Determine the (X, Y) coordinate at the center of the cell enclosing the given text.  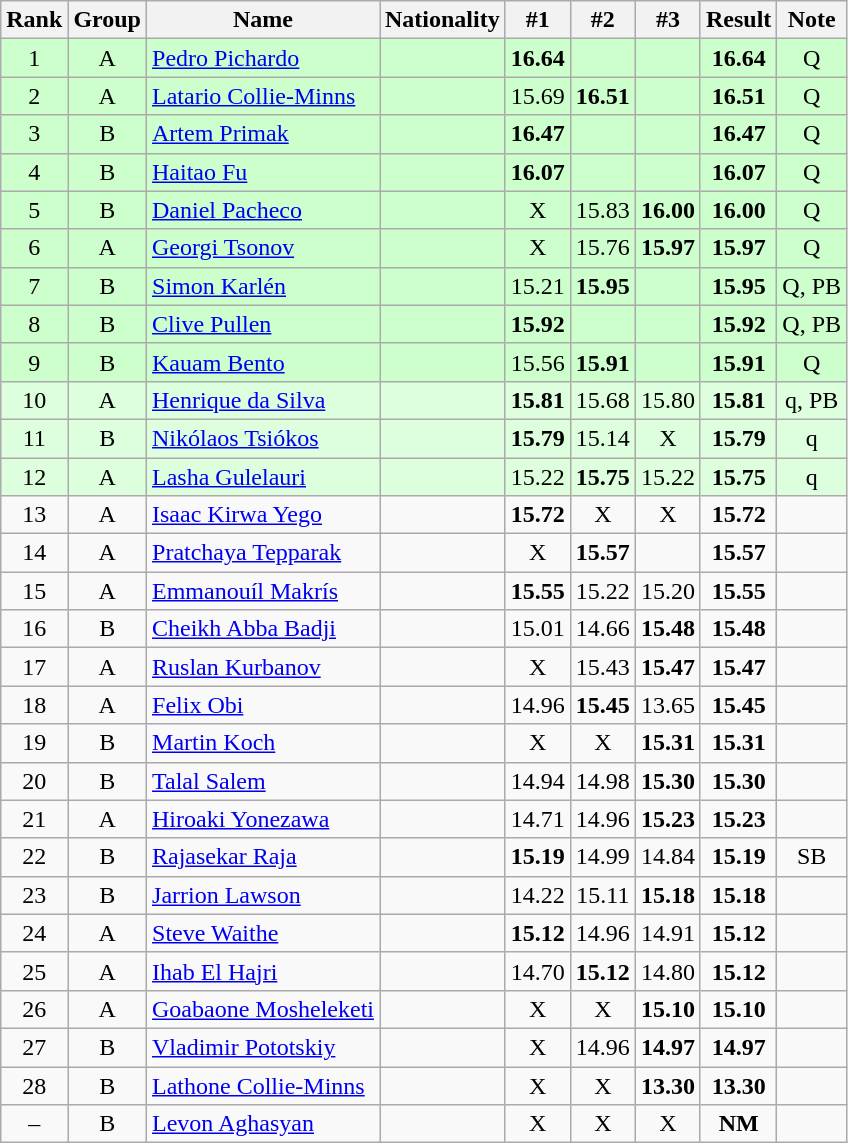
28 (34, 1085)
Isaac Kirwa Yego (264, 515)
Talal Salem (264, 781)
Lasha Gulelauri (264, 477)
11 (34, 438)
25 (34, 971)
15.43 (602, 667)
15.01 (538, 629)
19 (34, 743)
– (34, 1124)
12 (34, 477)
14.80 (668, 971)
8 (34, 324)
18 (34, 705)
14.22 (538, 895)
3 (34, 134)
24 (34, 933)
7 (34, 286)
Lathone Collie-Minns (264, 1085)
9 (34, 362)
21 (34, 819)
Simon Karlén (264, 286)
15.80 (668, 400)
14.91 (668, 933)
15.68 (602, 400)
15.21 (538, 286)
Group (108, 20)
14.70 (538, 971)
22 (34, 857)
Ruslan Kurbanov (264, 667)
Name (264, 20)
Ihab El Hajri (264, 971)
13 (34, 515)
Levon Aghasyan (264, 1124)
13.65 (668, 705)
q, PB (812, 400)
2 (34, 96)
14.98 (602, 781)
Note (812, 20)
Martin Koch (264, 743)
10 (34, 400)
15.20 (668, 591)
Result (738, 20)
Georgi Tsonov (264, 248)
27 (34, 1047)
#1 (538, 20)
Henrique da Silva (264, 400)
1 (34, 58)
Steve Waithe (264, 933)
16 (34, 629)
14.84 (668, 857)
Latario Collie-Minns (264, 96)
Cheikh Abba Badji (264, 629)
Hiroaki Yonezawa (264, 819)
15.69 (538, 96)
15.83 (602, 210)
15.76 (602, 248)
Goabaone Mosheleketi (264, 1009)
15.56 (538, 362)
Clive Pullen (264, 324)
Nationality (443, 20)
Felix Obi (264, 705)
4 (34, 172)
14.66 (602, 629)
#2 (602, 20)
NM (738, 1124)
15.11 (602, 895)
5 (34, 210)
#3 (668, 20)
Pedro Pichardo (264, 58)
Pratchaya Tepparak (264, 553)
Nikólaos Tsiókos (264, 438)
14 (34, 553)
Vladimir Pototskiy (264, 1047)
14.99 (602, 857)
Kauam Bento (264, 362)
Daniel Pacheco (264, 210)
14.94 (538, 781)
14.71 (538, 819)
Emmanouíl Makrís (264, 591)
Jarrion Lawson (264, 895)
15 (34, 591)
Artem Primak (264, 134)
17 (34, 667)
Haitao Fu (264, 172)
20 (34, 781)
SB (812, 857)
Rank (34, 20)
26 (34, 1009)
6 (34, 248)
Rajasekar Raja (264, 857)
15.14 (602, 438)
23 (34, 895)
